Identify which cell holds the provided text, then report its (X, Y) central coordinate. 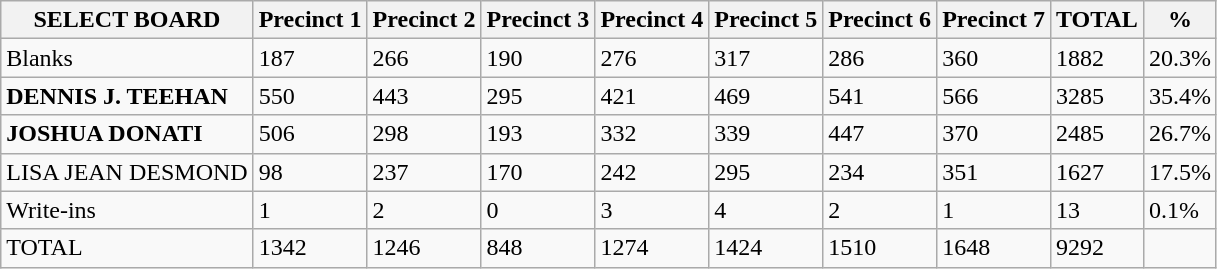
170 (538, 172)
237 (424, 172)
370 (994, 134)
35.4% (1180, 96)
Precinct 3 (538, 20)
276 (652, 58)
1424 (766, 248)
26.7% (1180, 134)
360 (994, 58)
% (1180, 20)
317 (766, 58)
Precinct 1 (310, 20)
242 (652, 172)
266 (424, 58)
286 (880, 58)
Precinct 2 (424, 20)
298 (424, 134)
1274 (652, 248)
Write-ins (127, 210)
Precinct 7 (994, 20)
Precinct 6 (880, 20)
SELECT BOARD (127, 20)
332 (652, 134)
9292 (1098, 248)
1246 (424, 248)
17.5% (1180, 172)
234 (880, 172)
1648 (994, 248)
3285 (1098, 96)
LISA JEAN DESMOND (127, 172)
1627 (1098, 172)
1510 (880, 248)
0 (538, 210)
2485 (1098, 134)
0.1% (1180, 210)
848 (538, 248)
DENNIS J. TEEHAN (127, 96)
13 (1098, 210)
351 (994, 172)
JOSHUA DONATI (127, 134)
3 (652, 210)
541 (880, 96)
98 (310, 172)
187 (310, 58)
1882 (1098, 58)
20.3% (1180, 58)
1342 (310, 248)
469 (766, 96)
Precinct 5 (766, 20)
550 (310, 96)
4 (766, 210)
506 (310, 134)
190 (538, 58)
Blanks (127, 58)
566 (994, 96)
421 (652, 96)
Precinct 4 (652, 20)
447 (880, 134)
339 (766, 134)
443 (424, 96)
193 (538, 134)
